Scan for the cell matching the given text and deliver its [x, y] coordinate at center. 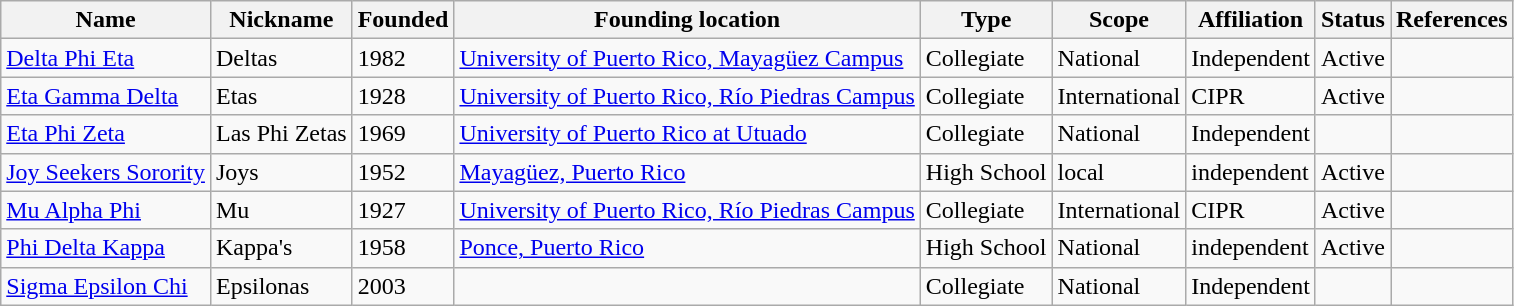
Scope [1119, 20]
1982 [403, 58]
Nickname [281, 20]
Founded [403, 20]
Delta Phi Eta [106, 58]
Ponce, Puerto Rico [687, 248]
Joys [281, 172]
1969 [403, 134]
Mayagüez, Puerto Rico [687, 172]
1958 [403, 248]
Kappa's [281, 248]
Name [106, 20]
1952 [403, 172]
University of Puerto Rico at Utuado [687, 134]
University of Puerto Rico, Mayagüez Campus [687, 58]
Eta Phi Zeta [106, 134]
Las Phi Zetas [281, 134]
local [1119, 172]
References [1452, 20]
2003 [403, 286]
Affiliation [1251, 20]
Mu [281, 210]
Epsilonas [281, 286]
Etas [281, 96]
Mu Alpha Phi [106, 210]
Eta Gamma Delta [106, 96]
Deltas [281, 58]
Status [1352, 20]
Phi Delta Kappa [106, 248]
1927 [403, 210]
Type [986, 20]
Joy Seekers Sorority [106, 172]
1928 [403, 96]
Sigma Epsilon Chi [106, 286]
Founding location [687, 20]
